Scan for the cell matching the given text and deliver its [x, y] coordinate at center. 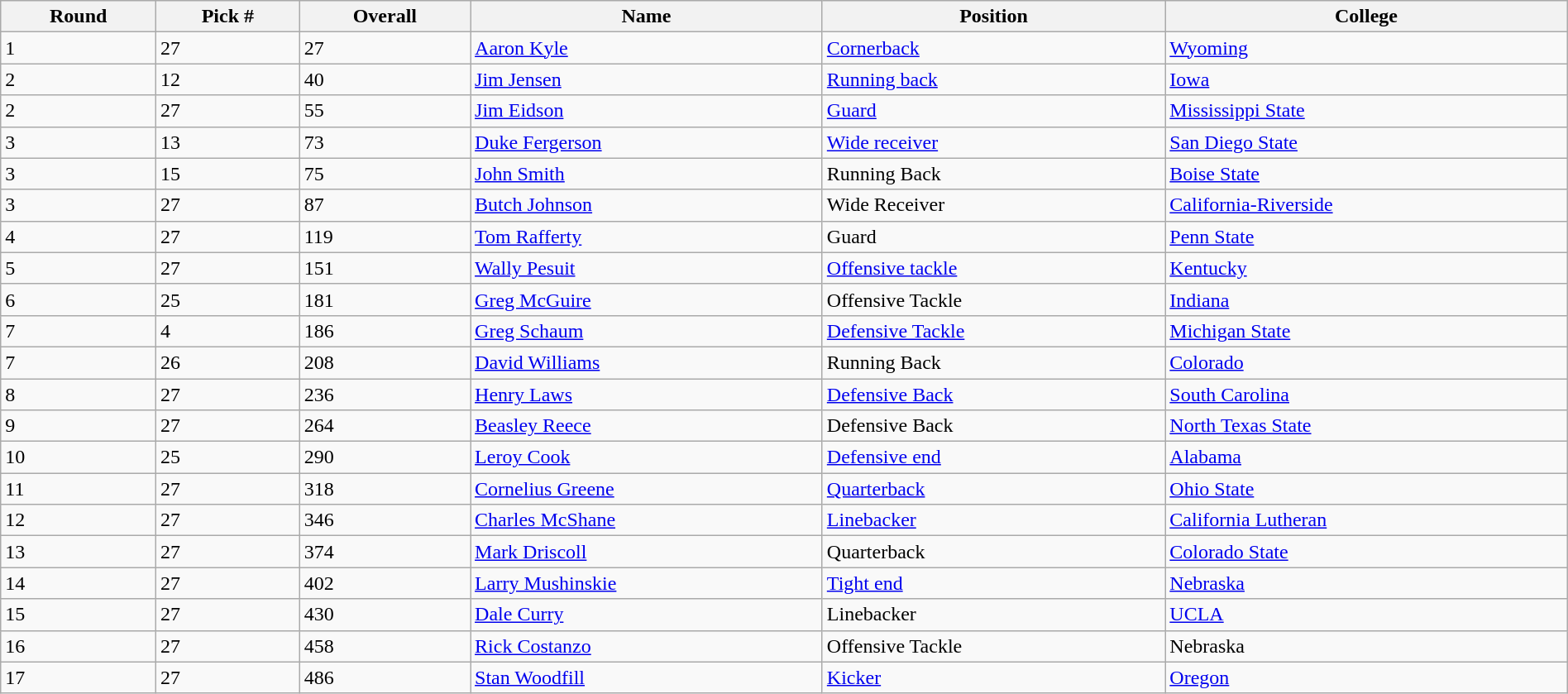
75 [385, 174]
Larry Mushinskie [647, 583]
Ohio State [1366, 489]
26 [228, 362]
14 [79, 583]
Rick Costanzo [647, 646]
Dale Curry [647, 615]
16 [79, 646]
Position [993, 17]
Greg Schaum [647, 331]
Defensive Tackle [993, 331]
Alabama [1366, 457]
Wide receiver [993, 142]
Cornelius Greene [647, 489]
Jim Eidson [647, 111]
Mark Driscoll [647, 552]
Butch Johnson [647, 205]
UCLA [1366, 615]
430 [385, 615]
346 [385, 520]
151 [385, 268]
Penn State [1366, 237]
Overall [385, 17]
Beasley Reece [647, 426]
Kicker [993, 677]
55 [385, 111]
David Williams [647, 362]
290 [385, 457]
374 [385, 552]
264 [385, 426]
9 [79, 426]
San Diego State [1366, 142]
Duke Fergerson [647, 142]
17 [79, 677]
208 [385, 362]
North Texas State [1366, 426]
Tom Rafferty [647, 237]
John Smith [647, 174]
Colorado [1366, 362]
California-Riverside [1366, 205]
Indiana [1366, 299]
Colorado State [1366, 552]
Name [647, 17]
486 [385, 677]
Stan Woodfill [647, 677]
Leroy Cook [647, 457]
6 [79, 299]
Offensive tackle [993, 268]
California Lutheran [1366, 520]
Cornerback [993, 48]
119 [385, 237]
87 [385, 205]
College [1366, 17]
Tight end [993, 583]
73 [385, 142]
5 [79, 268]
Defensive end [993, 457]
Mississippi State [1366, 111]
Greg McGuire [647, 299]
Iowa [1366, 79]
186 [385, 331]
Oregon [1366, 677]
Kentucky [1366, 268]
Charles McShane [647, 520]
11 [79, 489]
South Carolina [1366, 395]
236 [385, 395]
Michigan State [1366, 331]
181 [385, 299]
10 [79, 457]
Wyoming [1366, 48]
458 [385, 646]
Pick # [228, 17]
Round [79, 17]
Wide Receiver [993, 205]
Wally Pesuit [647, 268]
Running back [993, 79]
Jim Jensen [647, 79]
402 [385, 583]
Henry Laws [647, 395]
40 [385, 79]
Boise State [1366, 174]
Aaron Kyle [647, 48]
8 [79, 395]
1 [79, 48]
318 [385, 489]
